From the cell containing the given text, extract its center point as [x, y] coordinate. 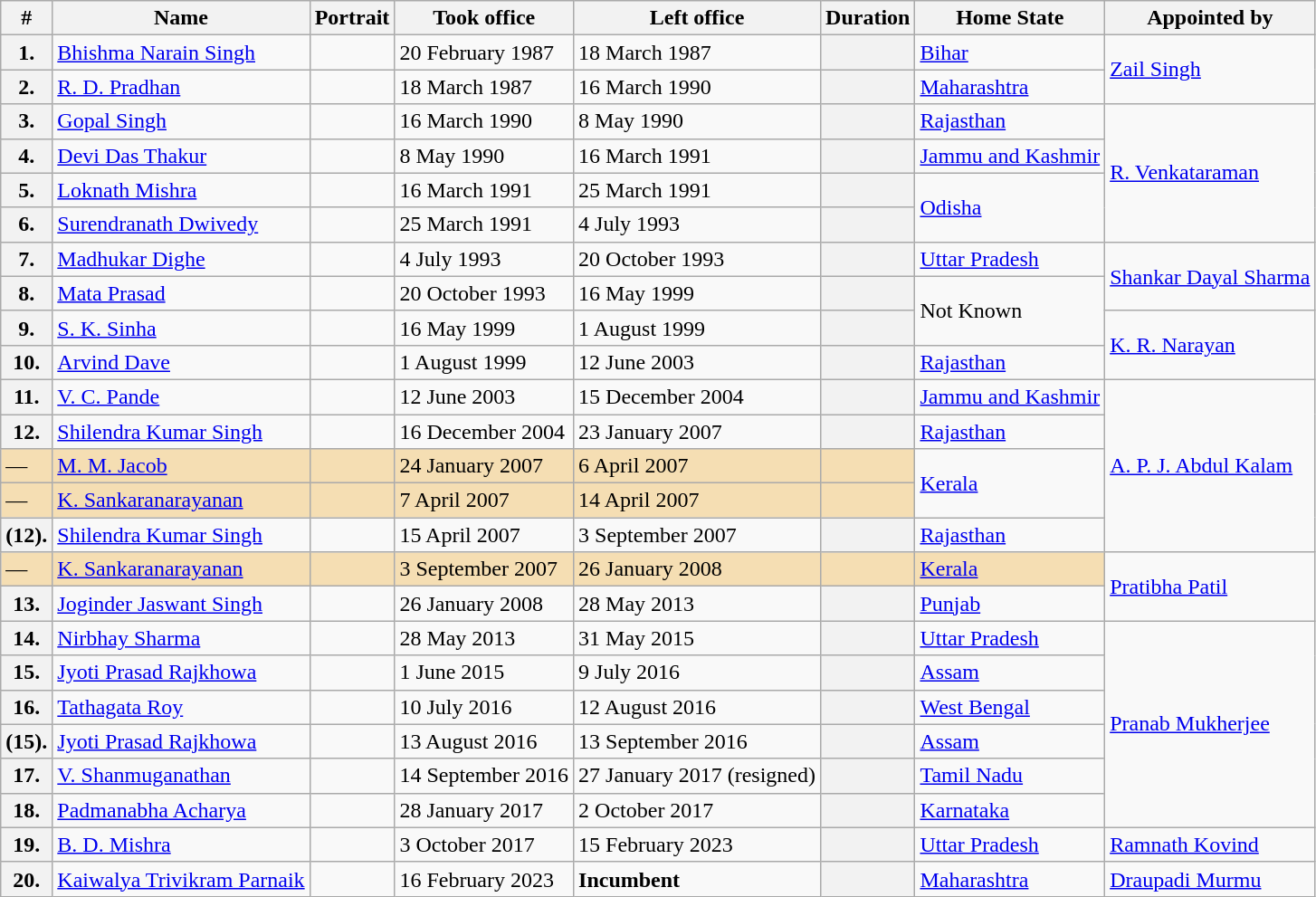
20 February 1987 [484, 52]
Punjab [1010, 604]
Kaiwalya Trivikram Parnaik [181, 879]
(12). [27, 535]
Tamil Nadu [1010, 776]
3 October 2017 [484, 845]
V. Shanmuganathan [181, 776]
15. [27, 673]
23 January 2007 [697, 432]
6 April 2007 [697, 466]
Shankar Dayal Sharma [1210, 276]
10. [27, 362]
West Bengal [1010, 707]
Name [181, 18]
# [27, 18]
Loknath Mishra [181, 190]
Not Known [1010, 310]
5. [27, 190]
Incumbent [697, 879]
15 December 2004 [697, 396]
31 May 2015 [697, 638]
1 June 2015 [484, 673]
18. [27, 810]
13. [27, 604]
2. [27, 87]
24 January 2007 [484, 466]
Odisha [1010, 207]
11. [27, 396]
Portrait [352, 18]
Mata Prasad [181, 293]
Nirbhay Sharma [181, 638]
13 September 2016 [697, 741]
7. [27, 259]
14. [27, 638]
Duration [868, 18]
14 April 2007 [697, 501]
Madhukar Dighe [181, 259]
17. [27, 776]
12. [27, 432]
Padmanabha Acharya [181, 810]
Karnataka [1010, 810]
15 April 2007 [484, 535]
2 October 2017 [697, 810]
4. [27, 156]
Left office [697, 18]
3. [27, 121]
16. [27, 707]
Appointed by [1210, 18]
20. [27, 879]
B. D. Mishra [181, 845]
Ramnath Kovind [1210, 845]
10 July 2016 [484, 707]
R. Venkataraman [1210, 173]
Joginder Jaswant Singh [181, 604]
Pratibha Patil [1210, 587]
Took office [484, 18]
16 December 2004 [484, 432]
7 April 2007 [484, 501]
S. K. Sinha [181, 328]
Gopal Singh [181, 121]
Zail Singh [1210, 70]
12 August 2016 [697, 707]
28 January 2017 [484, 810]
9. [27, 328]
6. [27, 224]
Draupadi Murmu [1210, 879]
Devi Das Thakur [181, 156]
27 January 2017 (resigned) [697, 776]
Bhishma Narain Singh [181, 52]
(15). [27, 741]
16 February 2023 [484, 879]
1. [27, 52]
19. [27, 845]
A. P. J. Abdul Kalam [1210, 465]
Bihar [1010, 52]
13 August 2016 [484, 741]
15 February 2023 [697, 845]
K. R. Narayan [1210, 345]
V. C. Pande [181, 396]
Pranab Mukherjee [1210, 724]
14 September 2016 [484, 776]
Arvind Dave [181, 362]
8. [27, 293]
Surendranath Dwivedy [181, 224]
Tathagata Roy [181, 707]
Home State [1010, 18]
9 July 2016 [697, 673]
M. M. Jacob [181, 466]
R. D. Pradhan [181, 87]
